For the text-containing cell, return its midpoint in [x, y] coordinate format. 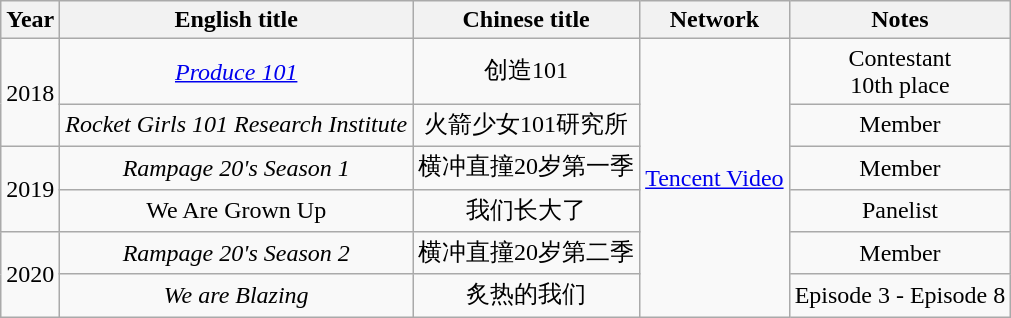
Year [30, 20]
We are Blazing [236, 296]
Contestant 10th place [900, 72]
Produce 101 [236, 72]
横冲直撞20岁第一季 [526, 168]
Episode 3 - Episode 8 [900, 296]
2020 [30, 274]
Tencent Video [714, 178]
Rocket Girls 101 Research Institute [236, 126]
Rampage 20's Season 1 [236, 168]
横冲直撞20岁第二季 [526, 254]
Panelist [900, 210]
Network [714, 20]
Rampage 20's Season 2 [236, 254]
我们长大了 [526, 210]
创造101 [526, 72]
火箭少女101研究所 [526, 126]
We Are Grown Up [236, 210]
Chinese title [526, 20]
Notes [900, 20]
2018 [30, 93]
2019 [30, 188]
炙热的我们 [526, 296]
English title [236, 20]
